Output the [x, y] coordinate of the center of the cell containing the given text.  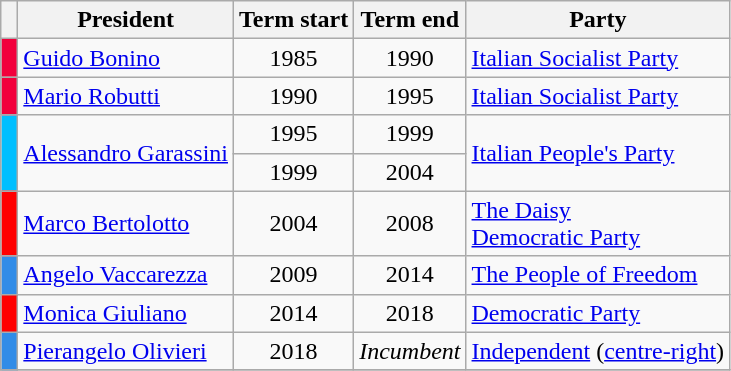
Independent (centre-right) [598, 351]
2008 [410, 224]
1985 [294, 58]
Mario Robutti [126, 96]
Pierangelo Olivieri [126, 351]
The DaisyDemocratic Party [598, 224]
Democratic Party [598, 313]
Incumbent [410, 351]
Italian People's Party [598, 153]
Monica Giuliano [126, 313]
Guido Bonino [126, 58]
The People of Freedom [598, 275]
Marco Bertolotto [126, 224]
Alessandro Garassini [126, 153]
Angelo Vaccarezza [126, 275]
President [126, 20]
Term start [294, 20]
2009 [294, 275]
Party [598, 20]
Term end [410, 20]
